Identify which cell holds the provided text, then report its (X, Y) central coordinate. 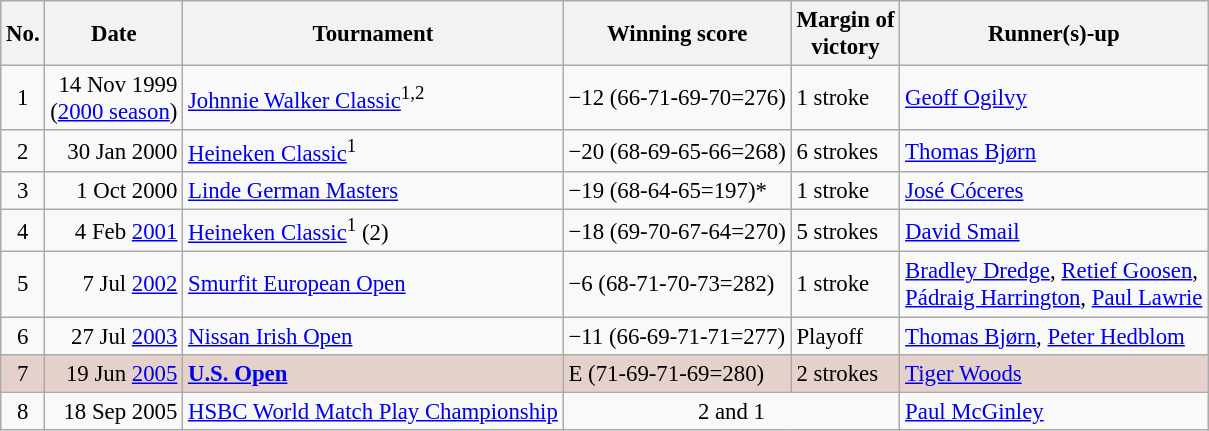
Margin ofvictory (846, 34)
1 Oct 2000 (114, 191)
−11 (66-69-71-71=277) (677, 336)
Paul McGinley (1054, 411)
19 Jun 2005 (114, 373)
David Smail (1054, 231)
−18 (69-70-67-64=270) (677, 231)
−6 (68-71-70-73=282) (677, 284)
Playoff (846, 336)
U.S. Open (373, 373)
30 Jan 2000 (114, 151)
Tournament (373, 34)
E (71-69-71-69=280) (677, 373)
Geoff Ogilvy (1054, 98)
1 (23, 98)
Linde German Masters (373, 191)
4 Feb 2001 (114, 231)
27 Jul 2003 (114, 336)
−12 (66-71-69-70=276) (677, 98)
5 (23, 284)
2 strokes (846, 373)
2 (23, 151)
HSBC World Match Play Championship (373, 411)
No. (23, 34)
Tiger Woods (1054, 373)
Nissan Irish Open (373, 336)
5 strokes (846, 231)
Runner(s)-up (1054, 34)
Bradley Dredge, Retief Goosen, Pádraig Harrington, Paul Lawrie (1054, 284)
7 Jul 2002 (114, 284)
Smurfit European Open (373, 284)
−19 (68-64-65=197)* (677, 191)
6 (23, 336)
−20 (68-69-65-66=268) (677, 151)
8 (23, 411)
2 and 1 (732, 411)
3 (23, 191)
6 strokes (846, 151)
Heineken Classic1 (373, 151)
Winning score (677, 34)
Heineken Classic1 (2) (373, 231)
14 Nov 1999(2000 season) (114, 98)
18 Sep 2005 (114, 411)
7 (23, 373)
4 (23, 231)
José Cóceres (1054, 191)
Johnnie Walker Classic1,2 (373, 98)
Date (114, 34)
Thomas Bjørn (1054, 151)
Thomas Bjørn, Peter Hedblom (1054, 336)
